Identify which cell holds the provided text, then report its (X, Y) central coordinate. 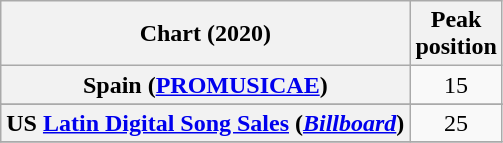
Spain (PROMUSICAE) (206, 85)
25 (456, 123)
15 (456, 85)
Peakposition (456, 34)
US Latin Digital Song Sales (Billboard) (206, 123)
Chart (2020) (206, 34)
